Detect which cell encompasses the target text, then output its [X, Y] center coordinate. 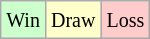
Draw [72, 20]
Loss [126, 20]
Win [24, 20]
